Extract the (x, y) coordinate from the center of the cell holding the provided text.  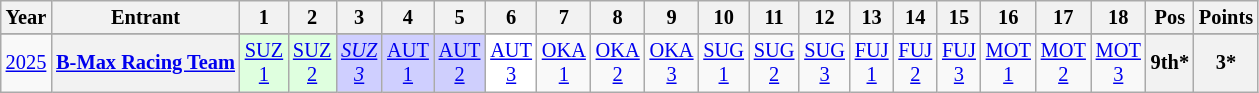
5 (460, 17)
AUT2 (460, 63)
9th* (1170, 63)
2025 (26, 63)
SUZ2 (312, 63)
3* (1226, 63)
FUJ3 (959, 63)
SUG1 (723, 63)
8 (618, 17)
Points (1226, 17)
MOT3 (1118, 63)
7 (564, 17)
16 (1008, 17)
14 (915, 17)
Pos (1170, 17)
OKA3 (672, 63)
4 (408, 17)
MOT1 (1008, 63)
3 (359, 17)
17 (1064, 17)
13 (872, 17)
12 (824, 17)
18 (1118, 17)
10 (723, 17)
AUT1 (408, 63)
11 (774, 17)
1 (264, 17)
FUJ2 (915, 63)
B-Max Racing Team (146, 63)
6 (511, 17)
MOT2 (1064, 63)
OKA1 (564, 63)
SUG3 (824, 63)
SUZ3 (359, 63)
FUJ1 (872, 63)
2 (312, 17)
15 (959, 17)
SUZ1 (264, 63)
Entrant (146, 17)
OKA2 (618, 63)
AUT3 (511, 63)
Year (26, 17)
SUG2 (774, 63)
9 (672, 17)
